Capture the cell that displays the provided text and extract its (X, Y) central coordinate. 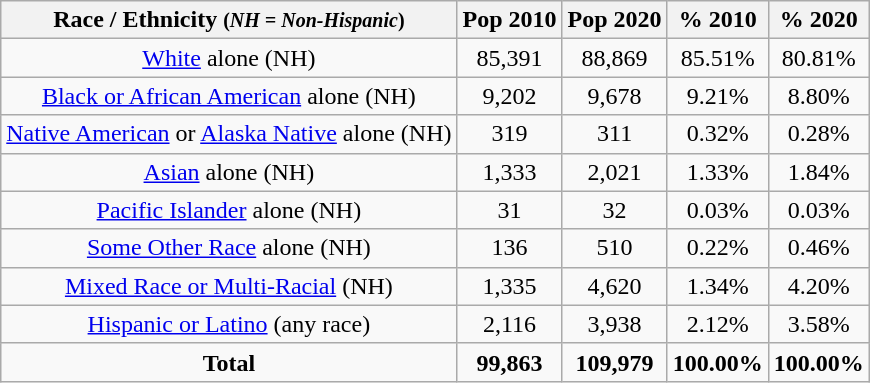
85.51% (718, 58)
0.46% (818, 248)
32 (614, 210)
Hispanic or Latino (any race) (229, 324)
99,863 (510, 362)
8.80% (818, 96)
% 2020 (818, 20)
2.12% (718, 324)
109,979 (614, 362)
136 (510, 248)
311 (614, 134)
80.81% (818, 58)
1,335 (510, 286)
88,869 (614, 58)
319 (510, 134)
1,333 (510, 172)
3,938 (614, 324)
4,620 (614, 286)
Pacific Islander alone (NH) (229, 210)
0.22% (718, 248)
9.21% (718, 96)
% 2010 (718, 20)
9,202 (510, 96)
0.28% (818, 134)
31 (510, 210)
2,021 (614, 172)
9,678 (614, 96)
Native American or Alaska Native alone (NH) (229, 134)
3.58% (818, 324)
Black or African American alone (NH) (229, 96)
Total (229, 362)
White alone (NH) (229, 58)
1.84% (818, 172)
1.34% (718, 286)
0.32% (718, 134)
510 (614, 248)
Pop 2020 (614, 20)
Race / Ethnicity (NH = Non-Hispanic) (229, 20)
Some Other Race alone (NH) (229, 248)
Pop 2010 (510, 20)
2,116 (510, 324)
Asian alone (NH) (229, 172)
Mixed Race or Multi-Racial (NH) (229, 286)
1.33% (718, 172)
4.20% (818, 286)
85,391 (510, 58)
